Search for the cell housing the specified text and yield its [x, y] center coordinate. 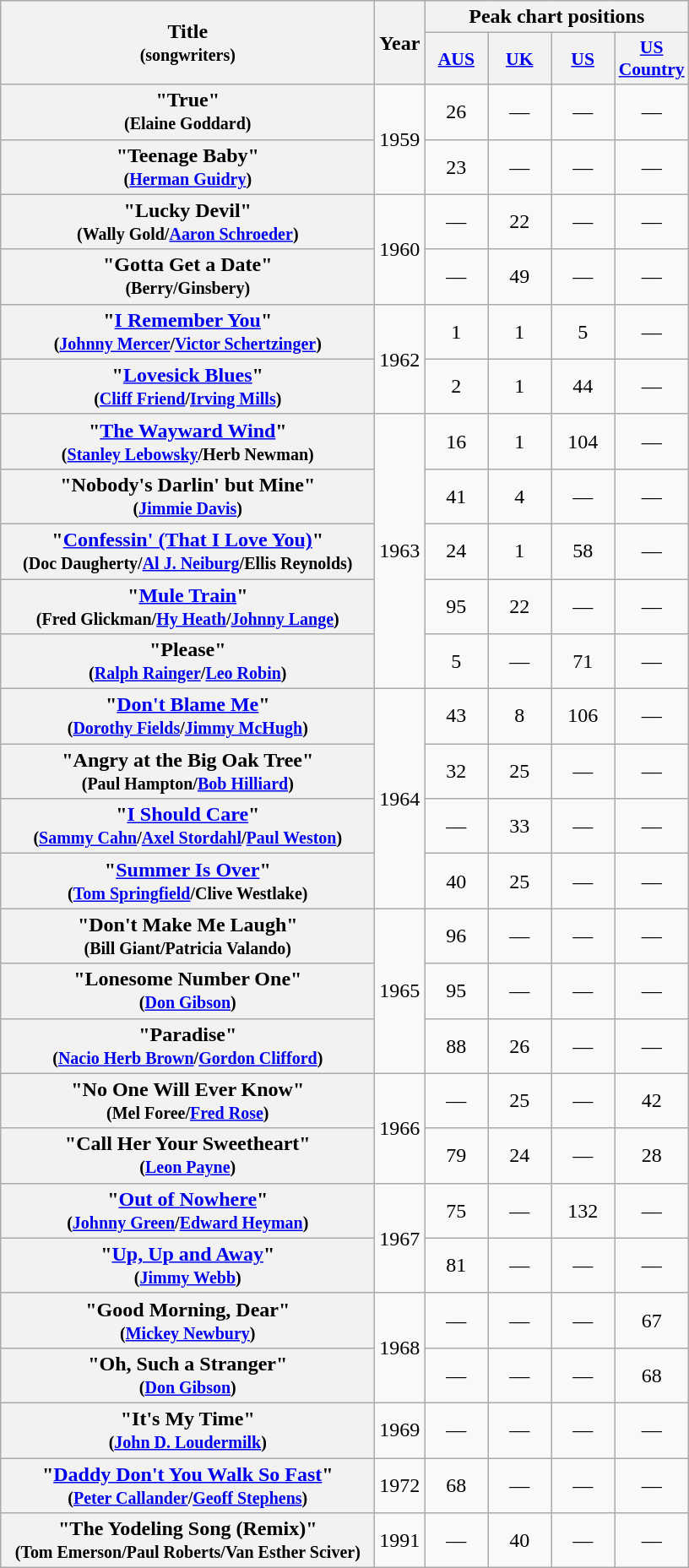
Peak chart positions [557, 17]
"Mule Train"(Fred Glickman/Hy Heath/Johnny Lange) [187, 606]
106 [583, 716]
"Summer Is Over"(Tom Springfield/Clive Westlake) [187, 882]
"Lovesick Blues"(Cliff Friend/Irving Mills) [187, 387]
"Don't Make Me Laugh"(Bill Giant/Patricia Valando) [187, 936]
44 [583, 387]
1959 [400, 139]
"Out of Nowhere"(Johnny Green/Edward Heyman) [187, 1211]
49 [520, 277]
4 [520, 496]
75 [456, 1211]
16 [456, 441]
"Daddy Don't You Walk So Fast"(Peter Callander/Geoff Stephens) [187, 1484]
1962 [400, 359]
42 [652, 1101]
43 [456, 716]
"Good Morning, Dear"(Mickey Newbury) [187, 1321]
"Please"(Ralph Rainger/Leo Robin) [187, 662]
"It's My Time"(John D. Loudermilk) [187, 1430]
"No One Will Ever Know"(Mel Foree/Fred Rose) [187, 1101]
Title(songwriters) [187, 42]
"Teenage Baby"(Herman Guidry) [187, 167]
AUS [456, 59]
8 [520, 716]
1991 [400, 1540]
1965 [400, 991]
"Lonesome Number One"(Don Gibson) [187, 991]
"Don't Blame Me"(Dorothy Fields/Jimmy McHugh) [187, 716]
1967 [400, 1238]
88 [456, 1045]
"The Wayward Wind"(Stanley Lebowsky/Herb Newman) [187, 441]
"Gotta Get a Date"(Berry/Ginsbery) [187, 277]
Year [400, 42]
UK [520, 59]
"I Should Care"(Sammy Cahn/Axel Stordahl/Paul Weston) [187, 826]
41 [456, 496]
US [583, 59]
96 [456, 936]
1972 [400, 1484]
28 [652, 1155]
"Lucky Devil"(Wally Gold/Aaron Schroeder) [187, 221]
67 [652, 1321]
104 [583, 441]
"Oh, Such a Stranger"(Don Gibson) [187, 1375]
1960 [400, 249]
US Country [652, 59]
79 [456, 1155]
58 [583, 551]
1968 [400, 1348]
"Call Her Your Sweetheart"(Leon Payne) [187, 1155]
"Nobody's Darlin' but Mine"(Jimmie Davis) [187, 496]
1966 [400, 1128]
81 [456, 1265]
1964 [400, 799]
2 [456, 387]
1969 [400, 1430]
"Paradise"(Nacio Herb Brown/Gordon Clifford) [187, 1045]
132 [583, 1211]
"Angry at the Big Oak Tree"(Paul Hampton/Bob Hilliard) [187, 772]
"Up, Up and Away"(Jimmy Webb) [187, 1265]
23 [456, 167]
"True"(Elaine Goddard) [187, 111]
"I Remember You"(Johnny Mercer/Victor Schertzinger) [187, 331]
33 [520, 826]
1963 [400, 551]
"The Yodeling Song (Remix)"(Tom Emerson/Paul Roberts/Van Esther Sciver) [187, 1540]
"Confessin' (That I Love You)"(Doc Daugherty/Al J. Neiburg/Ellis Reynolds) [187, 551]
32 [456, 772]
71 [583, 662]
